Provide the (X, Y) coordinate of the cell's center where the given text is located.  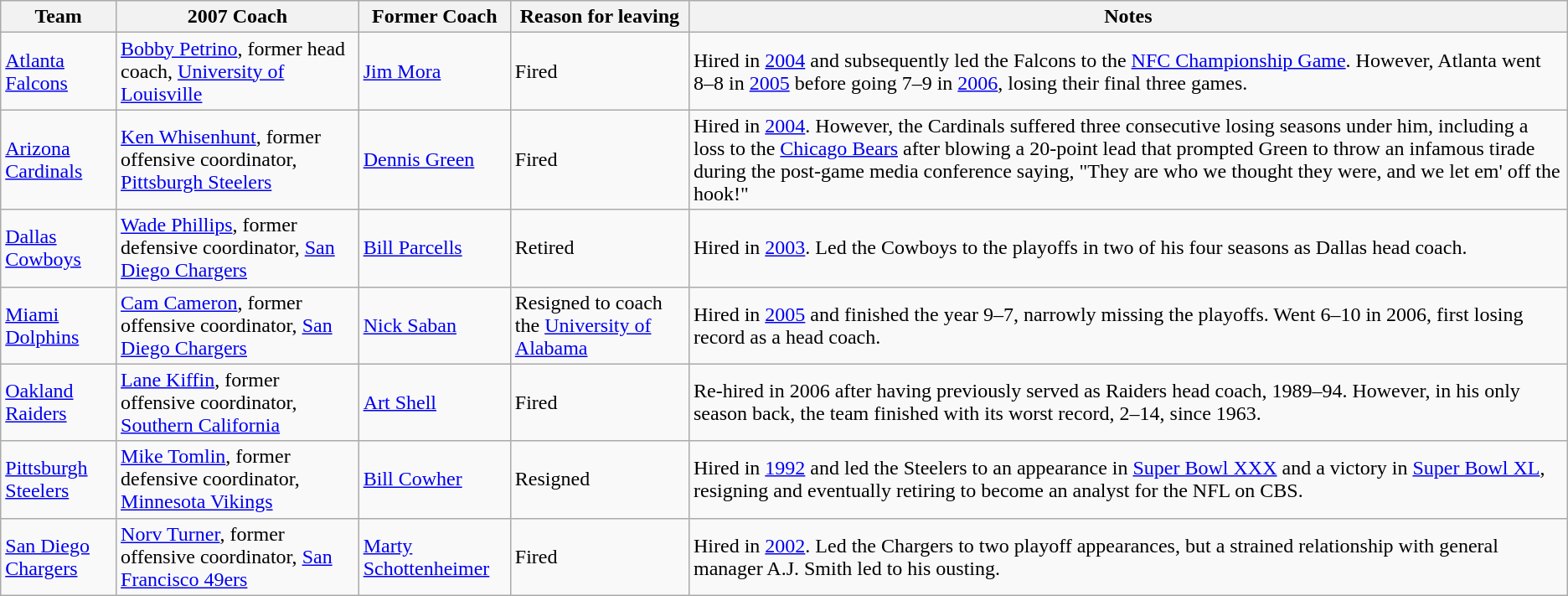
Former Coach (434, 17)
Marty Schottenheimer (434, 557)
Atlanta Falcons (59, 71)
Art Shell (434, 402)
Pittsburgh Steelers (59, 479)
Team (59, 17)
Hired in 2002. Led the Chargers to two playoff appearances, but a strained relationship with general manager A.J. Smith led to his ousting. (1127, 557)
Arizona Cardinals (59, 159)
Cam Cameron, former offensive coordinator, San Diego Chargers (238, 325)
San Diego Chargers (59, 557)
Resigned to coach the University of Alabama (600, 325)
Bill Cowher (434, 479)
Dennis Green (434, 159)
Resigned (600, 479)
Hired in 2003. Led the Cowboys to the playoffs in two of his four seasons as Dallas head coach. (1127, 248)
2007 Coach (238, 17)
Dallas Cowboys (59, 248)
Bobby Petrino, former head coach, University of Louisville (238, 71)
Norv Turner, former offensive coordinator, San Francisco 49ers (238, 557)
Reason for leaving (600, 17)
Nick Saban (434, 325)
Jim Mora (434, 71)
Oakland Raiders (59, 402)
Notes (1127, 17)
Mike Tomlin, former defensive coordinator, Minnesota Vikings (238, 479)
Retired (600, 248)
Miami Dolphins (59, 325)
Wade Phillips, former defensive coordinator, San Diego Chargers (238, 248)
Ken Whisenhunt, former offensive coordinator, Pittsburgh Steelers (238, 159)
Hired in 2005 and finished the year 9–7, narrowly missing the playoffs. Went 6–10 in 2006, first losing record as a head coach. (1127, 325)
Bill Parcells (434, 248)
Lane Kiffin, former offensive coordinator, Southern California (238, 402)
